Scan for the cell matching the given text and deliver its (x, y) coordinate at center. 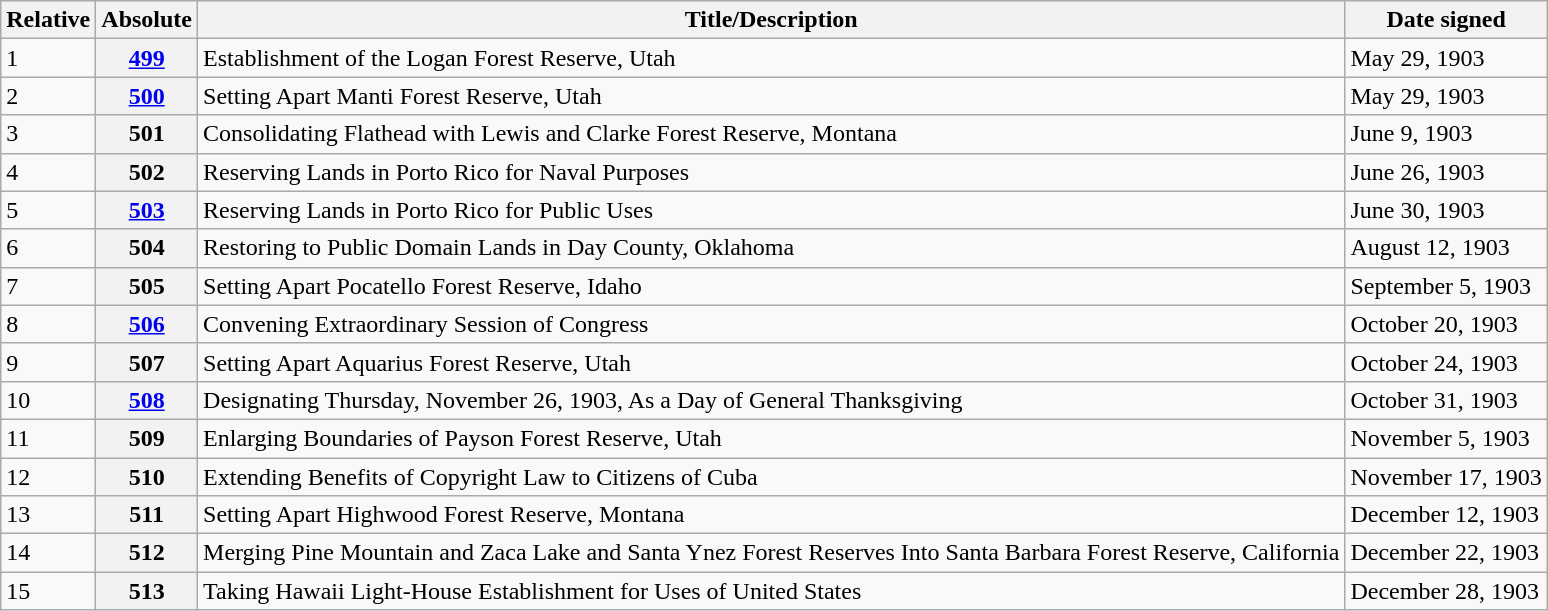
505 (147, 286)
12 (48, 477)
Consolidating Flathead with Lewis and Clarke Forest Reserve, Montana (772, 134)
3 (48, 134)
December 28, 1903 (1446, 591)
August 12, 1903 (1446, 248)
Title/Description (772, 20)
509 (147, 438)
December 22, 1903 (1446, 553)
November 17, 1903 (1446, 477)
Designating Thursday, November 26, 1903, As a Day of General Thanksgiving (772, 400)
Setting Apart Manti Forest Reserve, Utah (772, 96)
November 5, 1903 (1446, 438)
October 20, 1903 (1446, 324)
Reserving Lands in Porto Rico for Public Uses (772, 210)
504 (147, 248)
10 (48, 400)
December 12, 1903 (1446, 515)
1 (48, 58)
502 (147, 172)
Enlarging Boundaries of Payson Forest Reserve, Utah (772, 438)
14 (48, 553)
Restoring to Public Domain Lands in Day County, Oklahoma (772, 248)
508 (147, 400)
Merging Pine Mountain and Zaca Lake and Santa Ynez Forest Reserves Into Santa Barbara Forest Reserve, California (772, 553)
2 (48, 96)
Extending Benefits of Copyright Law to Citizens of Cuba (772, 477)
506 (147, 324)
Setting Apart Highwood Forest Reserve, Montana (772, 515)
8 (48, 324)
Absolute (147, 20)
503 (147, 210)
499 (147, 58)
June 9, 1903 (1446, 134)
9 (48, 362)
June 30, 1903 (1446, 210)
501 (147, 134)
October 24, 1903 (1446, 362)
June 26, 1903 (1446, 172)
September 5, 1903 (1446, 286)
500 (147, 96)
11 (48, 438)
Establishment of the Logan Forest Reserve, Utah (772, 58)
5 (48, 210)
6 (48, 248)
510 (147, 477)
507 (147, 362)
Taking Hawaii Light-House Establishment for Uses of United States (772, 591)
Relative (48, 20)
Setting Apart Aquarius Forest Reserve, Utah (772, 362)
7 (48, 286)
4 (48, 172)
Reserving Lands in Porto Rico for Naval Purposes (772, 172)
13 (48, 515)
511 (147, 515)
Setting Apart Pocatello Forest Reserve, Idaho (772, 286)
Convening Extraordinary Session of Congress (772, 324)
October 31, 1903 (1446, 400)
Date signed (1446, 20)
15 (48, 591)
513 (147, 591)
512 (147, 553)
